Scan for the cell matching the given text and deliver its [X, Y] coordinate at center. 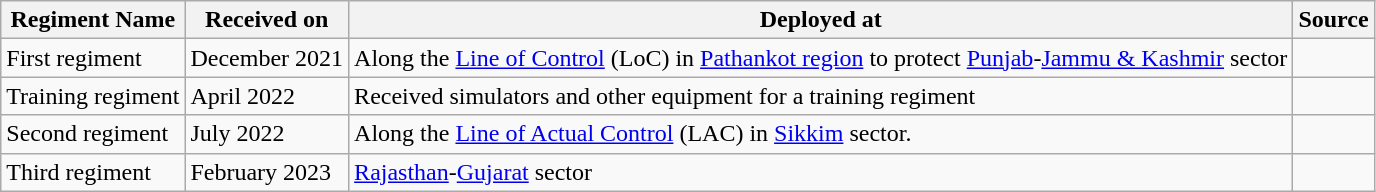
Second regiment [93, 134]
December 2021 [267, 58]
Source [1334, 20]
Third regiment [93, 172]
First regiment [93, 58]
Deployed at [821, 20]
Training regiment [93, 96]
Received simulators and other equipment for a training regiment [821, 96]
Regiment Name [93, 20]
February 2023 [267, 172]
Along the Line of Actual Control (LAC) in Sikkim sector. [821, 134]
July 2022 [267, 134]
Rajasthan-Gujarat sector [821, 172]
Received on [267, 20]
April 2022 [267, 96]
Along the Line of Control (LoC) in Pathankot region to protect Punjab-Jammu & Kashmir sector [821, 58]
